Extract the (X, Y) coordinate from the center of the cell holding the provided text.  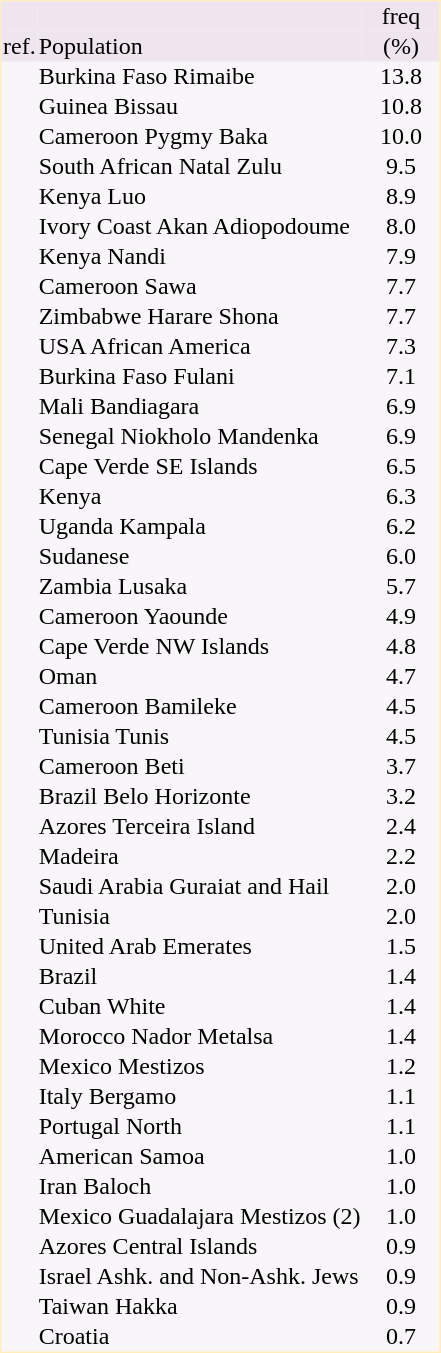
7.3 (401, 347)
13.8 (401, 77)
USA African America (200, 347)
0.7 (401, 1337)
6.2 (401, 527)
3.2 (401, 797)
Burkina Faso Fulani (200, 377)
Azores Terceira Island (200, 827)
(%) (401, 47)
Italy Bergamo (200, 1097)
6.3 (401, 497)
Cape Verde SE Islands (200, 467)
freq (401, 17)
Zambia Lusaka (200, 587)
4.7 (401, 677)
7.1 (401, 377)
Tunisia (200, 917)
Kenya Nandi (200, 257)
Taiwan Hakka (200, 1307)
Kenya Luo (200, 197)
Portugal North (200, 1127)
Population (200, 47)
6.0 (401, 557)
Cameroon Yaounde (200, 617)
10.8 (401, 107)
Ivory Coast Akan Adiopodoume (200, 227)
Burkina Faso Rimaibe (200, 77)
Uganda Kampala (200, 527)
Iran Baloch (200, 1187)
7.9 (401, 257)
Saudi Arabia Guraiat and Hail (200, 887)
2.4 (401, 827)
Mexico Mestizos (200, 1067)
2.2 (401, 857)
Kenya (200, 497)
Israel Ashk. and Non-Ashk. Jews (200, 1277)
Morocco Nador Metalsa (200, 1037)
1.2 (401, 1067)
8.9 (401, 197)
United Arab Emerates (200, 947)
Mexico Guadalajara Mestizos (2) (200, 1217)
10.0 (401, 137)
Cameroon Pygmy Baka (200, 137)
South African Natal Zulu (200, 167)
Tunisia Tunis (200, 737)
1.5 (401, 947)
6.5 (401, 467)
4.9 (401, 617)
Azores Central Islands (200, 1247)
Cameroon Sawa (200, 287)
Brazil Belo Horizonte (200, 797)
4.8 (401, 647)
3.7 (401, 767)
9.5 (401, 167)
Oman (200, 677)
Croatia (200, 1337)
American Samoa (200, 1157)
8.0 (401, 227)
Madeira (200, 857)
Senegal Niokholo Mandenka (200, 437)
Cameroon Bamileke (200, 707)
Sudanese (200, 557)
Zimbabwe Harare Shona (200, 317)
Mali Bandiagara (200, 407)
Brazil (200, 977)
Cuban White (200, 1007)
ref. (20, 47)
5.7 (401, 587)
Guinea Bissau (200, 107)
Cape Verde NW Islands (200, 647)
Cameroon Beti (200, 767)
